Output the (x, y) coordinate of the center of the cell containing the given text.  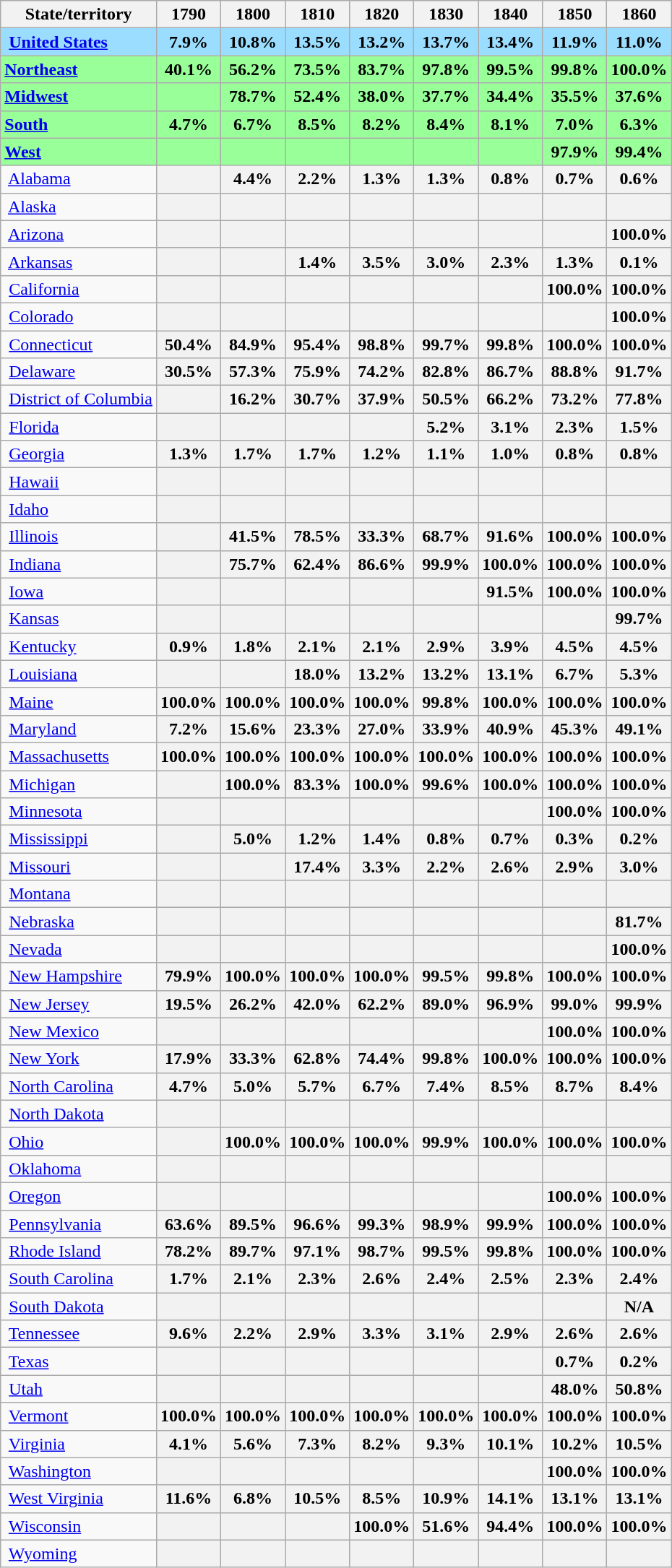
91.6% (510, 537)
Montana (79, 894)
14.1% (510, 1499)
Arizona (79, 234)
1840 (510, 14)
73.2% (575, 399)
19.5% (188, 1004)
Florida (79, 427)
California (79, 289)
27.0% (382, 729)
40.1% (188, 69)
78.7% (253, 97)
78.2% (188, 1252)
0.9% (188, 646)
13.4% (510, 42)
Illinois (79, 537)
Louisiana (79, 674)
41.5% (253, 537)
37.6% (639, 97)
34.4% (510, 97)
Maryland (79, 729)
7.0% (575, 124)
0.3% (575, 839)
38.0% (382, 97)
23.3% (318, 729)
52.4% (318, 97)
9.3% (447, 1444)
74.4% (382, 1059)
86.6% (382, 564)
5.6% (253, 1444)
Connecticut (79, 345)
89.5% (253, 1224)
94.4% (510, 1526)
91.5% (510, 592)
18.0% (318, 674)
Kansas (79, 619)
33.9% (447, 729)
Idaho (79, 509)
17.9% (188, 1059)
Georgia (79, 454)
0.1% (639, 261)
17.4% (318, 867)
83.3% (318, 784)
3.5% (382, 261)
Tennessee (79, 1334)
Oregon (79, 1196)
New York (79, 1059)
7.2% (188, 729)
Iowa (79, 592)
South Dakota (79, 1307)
Arkansas (79, 261)
New Mexico (79, 1031)
4.4% (253, 179)
North Carolina (79, 1086)
1.8% (253, 646)
79.9% (188, 976)
Rhode Island (79, 1252)
78.5% (318, 537)
Virginia (79, 1444)
Vermont (79, 1416)
6.8% (253, 1499)
Delaware (79, 372)
37.9% (382, 399)
13.7% (447, 42)
45.3% (575, 729)
Alaska (79, 207)
West Virginia (79, 1499)
91.7% (639, 372)
United States (79, 42)
11.0% (639, 42)
75.7% (253, 564)
Midwest (79, 97)
81.7% (639, 922)
Pennsylvania (79, 1224)
99.0% (575, 1004)
95.4% (318, 345)
11.9% (575, 42)
99.3% (382, 1224)
2.5% (510, 1279)
N/A (639, 1307)
District of Columbia (79, 399)
15.6% (253, 729)
Northeast (79, 69)
77.8% (639, 399)
62.8% (318, 1059)
51.6% (447, 1526)
97.9% (575, 152)
Washington (79, 1471)
7.3% (318, 1444)
Kentucky (79, 646)
13.5% (318, 42)
82.8% (447, 372)
1800 (253, 14)
Indiana (79, 564)
62.4% (318, 564)
Wyoming (79, 1554)
1850 (575, 14)
83.7% (382, 69)
7.4% (447, 1086)
1810 (318, 14)
Texas (79, 1361)
Michigan (79, 784)
98.9% (447, 1224)
40.9% (510, 729)
Alabama (79, 179)
98.8% (382, 345)
89.0% (447, 1004)
89.7% (253, 1252)
New Hampshire (79, 976)
10.9% (447, 1499)
16.2% (253, 399)
Missouri (79, 867)
Massachusetts (79, 756)
1.1% (447, 454)
Mississippi (79, 839)
Nebraska (79, 922)
Oklahoma (79, 1169)
State/territory (79, 14)
42.0% (318, 1004)
Ohio (79, 1141)
5.7% (318, 1086)
7.9% (188, 42)
Wisconsin (79, 1526)
48.0% (575, 1389)
New Jersey (79, 1004)
73.5% (318, 69)
Maine (79, 701)
6.3% (639, 124)
97.1% (318, 1252)
68.7% (447, 537)
75.9% (318, 372)
South (79, 124)
96.9% (510, 1004)
50.5% (447, 399)
1.0% (510, 454)
0.6% (639, 179)
Hawaii (79, 482)
5.2% (447, 427)
66.2% (510, 399)
63.6% (188, 1224)
74.2% (382, 372)
35.5% (575, 97)
97.8% (447, 69)
88.8% (575, 372)
84.9% (253, 345)
50.8% (639, 1389)
99.4% (639, 152)
8.7% (575, 1086)
Nevada (79, 949)
1860 (639, 14)
Utah (79, 1389)
57.3% (253, 372)
30.7% (318, 399)
4.1% (188, 1444)
North Dakota (79, 1114)
1830 (447, 14)
9.6% (188, 1334)
10.1% (510, 1444)
99.6% (447, 784)
West (79, 152)
11.6% (188, 1499)
26.2% (253, 1004)
1790 (188, 14)
56.2% (253, 69)
10.8% (253, 42)
49.1% (639, 729)
50.4% (188, 345)
86.7% (510, 372)
10.2% (575, 1444)
1.5% (639, 427)
8.1% (510, 124)
3.9% (510, 646)
96.6% (318, 1224)
1820 (382, 14)
Minnesota (79, 812)
5.3% (639, 674)
62.2% (382, 1004)
South Carolina (79, 1279)
98.7% (382, 1252)
37.7% (447, 97)
Colorado (79, 316)
30.5% (188, 372)
